Find where the given text appears and provide that cell's center as [X, Y] coordinate. 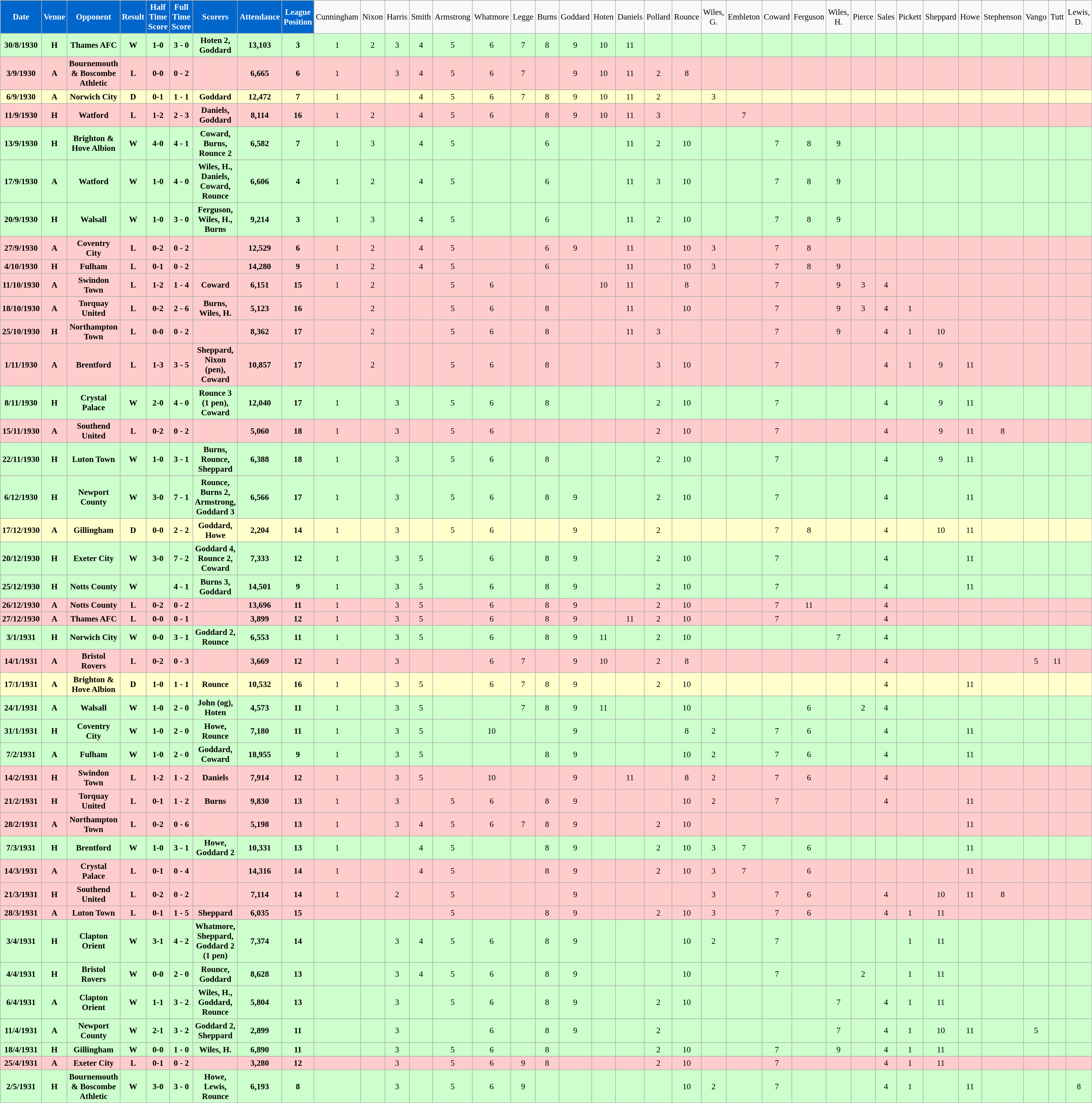
17/1/1931 [21, 684]
2,204 [260, 530]
28/3/1931 [21, 913]
3 - 5 [182, 365]
Sales [886, 17]
Daniels, Goddard [216, 115]
14/3/1931 [21, 871]
20/9/1930 [21, 220]
8,628 [260, 975]
Cunningham [337, 17]
0 - 4 [182, 871]
Armstrong [452, 17]
Ferguson [809, 17]
Whatmore [492, 17]
11/9/1930 [21, 115]
13,103 [260, 46]
Burns, Wiles, H. [216, 308]
4-0 [158, 144]
8,114 [260, 115]
6,890 [260, 1049]
18/4/1931 [21, 1049]
Legge [523, 17]
Whatmore, Sheppard, Goddard 2 (1 pen) [216, 941]
Goddard, Howe [216, 530]
Pollard [658, 17]
18/10/1930 [21, 308]
5,198 [260, 824]
6/4/1931 [21, 1003]
25/12/1930 [21, 587]
5,804 [260, 1003]
Wiles, H., Goddard, Rounce [216, 1003]
Harris [397, 17]
6,582 [260, 144]
7 - 2 [182, 559]
7,333 [260, 559]
7,180 [260, 731]
League Position [298, 17]
Burns 3, Goddard [216, 587]
Sheppard, Nixon (pen), Coward [216, 365]
Wiles, H., Daniels, Coward, Rounce [216, 182]
Goddard 2, Rounce [216, 637]
Wiles, G. [713, 17]
11/10/1930 [21, 285]
27/9/1930 [21, 248]
21/3/1931 [21, 894]
Howe [970, 17]
Pickett [910, 17]
2-0 [158, 403]
Howe, Goddard 2 [216, 848]
Rounce, Burns 2, Armstrong, Goddard 3 [216, 497]
6,665 [260, 73]
25/4/1931 [21, 1063]
6/9/1930 [21, 97]
Goddard 4, Rounce 2, Coward [216, 559]
Half Time Score [158, 17]
25/10/1930 [21, 331]
Goddard 2, Sheppard [216, 1031]
18,955 [260, 755]
14,316 [260, 871]
17/9/1930 [21, 182]
7/2/1931 [21, 755]
4,573 [260, 708]
6,151 [260, 285]
0 - 3 [182, 661]
7,114 [260, 894]
10,532 [260, 684]
22/11/1930 [21, 459]
2/5/1931 [21, 1086]
1-3 [158, 365]
14/2/1931 [21, 778]
Howe, Rounce [216, 731]
4/10/1930 [21, 266]
Howe, Lewis, Rounce [216, 1086]
7,914 [260, 778]
21/2/1931 [21, 801]
8/11/1930 [21, 403]
6,193 [260, 1086]
1 - 0 [182, 1049]
Tutt [1057, 17]
2,899 [260, 1031]
John (og), Hoten [216, 708]
Smith [421, 17]
Opponent [94, 17]
12,040 [260, 403]
15/11/1930 [21, 431]
10,857 [260, 365]
14,501 [260, 587]
20/12/1930 [21, 559]
26/12/1930 [21, 605]
Stephenson [1003, 17]
31/1/1931 [21, 731]
24/1/1931 [21, 708]
13/9/1930 [21, 144]
12,472 [260, 97]
3/1/1931 [21, 637]
28/2/1931 [21, 824]
Date [21, 17]
14/1/1931 [21, 661]
17/12/1930 [21, 530]
7 - 1 [182, 497]
Burns, Rounce, Sheppard [216, 459]
Ferguson, Wiles, H., Burns [216, 220]
6,388 [260, 459]
2 - 6 [182, 308]
11/4/1931 [21, 1031]
Rounce, Goddard [216, 975]
14,280 [260, 266]
Venue [54, 17]
Attendance [260, 17]
1 - 4 [182, 285]
3,280 [260, 1063]
Coward, Burns, Rounce 2 [216, 144]
2-1 [158, 1031]
30/8/1930 [21, 46]
1/11/1930 [21, 365]
5,123 [260, 308]
Full Time Score [182, 17]
2 - 3 [182, 115]
Result [133, 17]
9,830 [260, 801]
Vango [1036, 17]
0 - 6 [182, 824]
27/12/1930 [21, 619]
4/4/1931 [21, 975]
2 - 2 [182, 530]
3/9/1930 [21, 73]
6,553 [260, 637]
6/12/1930 [21, 497]
4 - 2 [182, 941]
Pierce [863, 17]
6,035 [260, 913]
5,060 [260, 431]
12,529 [260, 248]
3/4/1931 [21, 941]
3-1 [158, 941]
0 - 1 [182, 619]
Embleton [744, 17]
3,899 [260, 619]
6,606 [260, 182]
Nixon [373, 17]
Hoten [603, 17]
8,362 [260, 331]
9,214 [260, 220]
7/3/1931 [21, 848]
Rounce 3 (1 pen), Coward [216, 403]
1-1 [158, 1003]
6,566 [260, 497]
Scorers [216, 17]
Hoten 2, Goddard [216, 46]
10,331 [260, 848]
Goddard, Coward [216, 755]
7,374 [260, 941]
1 - 5 [182, 913]
13,696 [260, 605]
3,669 [260, 661]
Lewis, D. [1079, 17]
